Output the [x, y] coordinate of the center of the cell containing the given text.  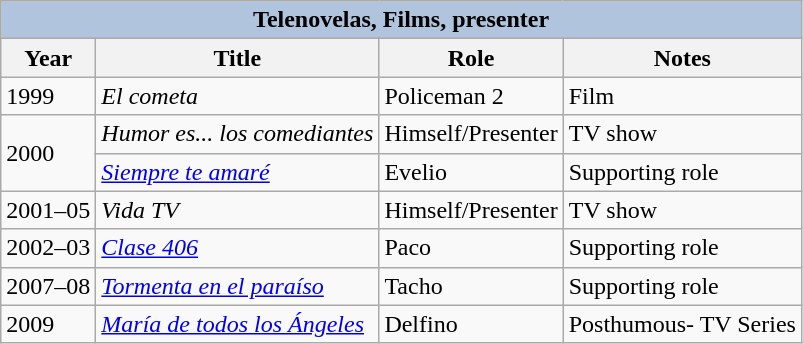
2000 [48, 153]
Paco [471, 248]
2007–08 [48, 286]
Film [682, 96]
Tacho [471, 286]
Delfino [471, 324]
Evelio [471, 172]
1999 [48, 96]
Role [471, 58]
Tormenta en el paraíso [238, 286]
Posthumous- TV Series [682, 324]
Humor es... los comediantes [238, 134]
Siempre te amaré [238, 172]
Telenovelas, Films, presenter [402, 20]
Notes [682, 58]
Policeman 2 [471, 96]
María de todos los Ángeles [238, 324]
El cometa [238, 96]
2009 [48, 324]
Title [238, 58]
Clase 406 [238, 248]
Vida TV [238, 210]
Year [48, 58]
2001–05 [48, 210]
2002–03 [48, 248]
